Capture the cell that displays the provided text and extract its (X, Y) central coordinate. 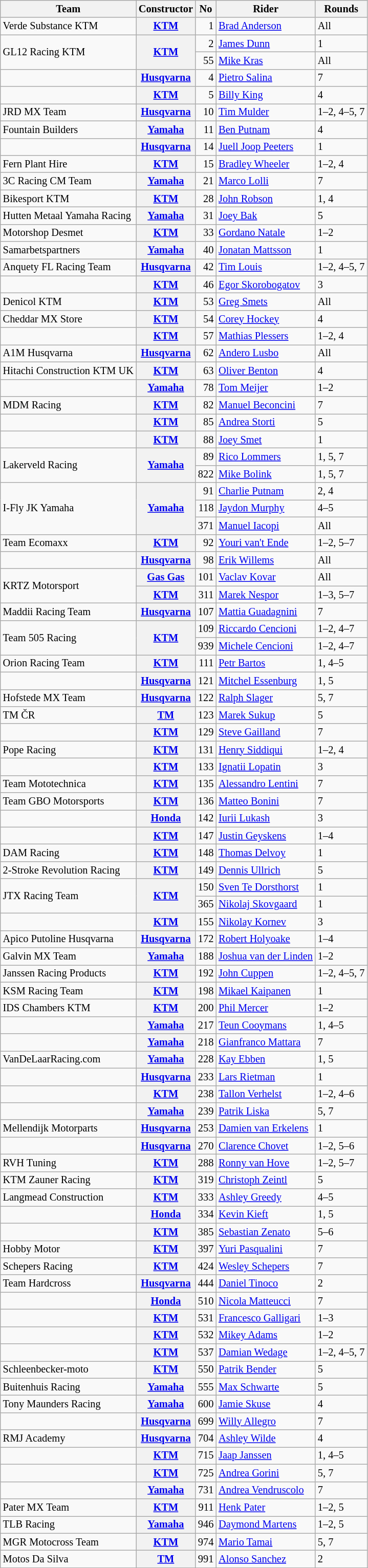
Daniel Tinoco (266, 1283)
Ralph Slager (266, 698)
31 (206, 215)
217 (206, 1025)
John Cuppen (266, 973)
IDS Chambers KTM (69, 1008)
Billy King (266, 95)
131 (206, 750)
239 (206, 1111)
Tim Louis (266, 267)
Mario Tamai (266, 1542)
974 (206, 1542)
Schepers Racing (69, 1266)
107 (206, 612)
1–3, 5–7 (341, 595)
550 (206, 1369)
Matteo Bonini (266, 801)
Fountain Builders (69, 129)
939 (206, 646)
88 (206, 440)
Petr Bartos (266, 663)
Henry Siddiqui (266, 750)
Marek Sukup (266, 715)
822 (206, 474)
228 (206, 1059)
Teun Cooymans (266, 1025)
Maddii Racing Team (69, 612)
Andrea Storti (266, 422)
No (206, 9)
Rider (266, 9)
Brad Anderson (266, 26)
VanDeLaarRacing.com (69, 1059)
Kevin Kieft (266, 1214)
911 (206, 1507)
Ashley Greedy (266, 1197)
2, 4 (341, 491)
I-Fly JK Yamaha (69, 509)
Willy Allegro (266, 1421)
Max Schwarte (266, 1387)
Team (69, 9)
Robert Holyoake (266, 939)
Manuel Beconcini (266, 405)
Justin Geyskens (266, 836)
Galvin MX Team (69, 956)
150 (206, 887)
444 (206, 1283)
53 (206, 301)
Jonatan Mattsson (266, 250)
270 (206, 1146)
82 (206, 405)
Damian Wedage (266, 1353)
118 (206, 508)
Nikolaj Skovgaard (266, 904)
147 (206, 836)
Nicola Matteucci (266, 1301)
Riccardo Cencioni (266, 629)
Pietro Salina (266, 78)
Team Ecomaxx (69, 543)
Janssen Racing Products (69, 973)
Sebastian Zenato (266, 1232)
319 (206, 1180)
424 (206, 1266)
Yuri Pasqualini (266, 1249)
Juell Joop Peeters (266, 147)
Vaclav Kovar (266, 577)
MDM Racing (69, 405)
Team GBO Motorsports (69, 801)
89 (206, 456)
91 (206, 491)
Phil Mercer (266, 1008)
Bradley Wheeler (266, 164)
Wesley Schepers (266, 1266)
Motorshop Desmet (69, 233)
385 (206, 1232)
42 (206, 267)
Mellendijk Motorparts (69, 1128)
123 (206, 715)
699 (206, 1421)
532 (206, 1335)
46 (206, 285)
78 (206, 388)
Mike Bolink (266, 474)
129 (206, 732)
Daymond Martens (266, 1525)
Andrea Gorini (266, 1473)
198 (206, 991)
397 (206, 1249)
Ben Putnam (266, 129)
Alonso Sanchez (266, 1559)
Tallon Verhelst (266, 1094)
121 (206, 681)
Bikesport KTM (69, 199)
Team 505 Racing (69, 638)
537 (206, 1353)
253 (206, 1128)
Dennis Ullrich (266, 870)
Hofstede MX Team (69, 698)
92 (206, 543)
Mikey Adams (266, 1335)
40 (206, 250)
Michele Cencioni (266, 646)
Christoph Zeintl (266, 1180)
Mathias Plessers (266, 336)
21 (206, 181)
Mike Kras (266, 60)
Nikolay Kornev (266, 922)
James Dunn (266, 43)
371 (206, 526)
109 (206, 629)
Cheddar MX Store (69, 319)
Lars Rietman (266, 1077)
Team Hardcross (69, 1283)
Ronny van Hove (266, 1163)
725 (206, 1473)
142 (206, 818)
98 (206, 560)
Francesco Galligari (266, 1318)
55 (206, 60)
188 (206, 956)
Joey Bak (266, 215)
Youri van't Ende (266, 543)
Jaydon Murphy (266, 508)
54 (206, 319)
Apico Putoline Husqvarna (69, 939)
Hobby Motor (69, 1249)
Jaap Janssen (266, 1455)
311 (206, 595)
5–6 (341, 1232)
62 (206, 353)
57 (206, 336)
85 (206, 422)
Lakerveld Racing (69, 465)
Hutten Metaal Yamaha Racing (69, 215)
JTX Racing Team (69, 896)
Egor Skorobogatov (266, 285)
MGR Motocross Team (69, 1542)
111 (206, 663)
600 (206, 1404)
Anquety FL Racing Team (69, 267)
Iurii Lukash (266, 818)
15 (206, 164)
Thomas Delvoy (266, 853)
Buitenhuis Racing (69, 1387)
Gianfranco Mattara (266, 1042)
Patrik Bender (266, 1369)
Jamie Skuse (266, 1404)
122 (206, 698)
Denicol KTM (69, 301)
Alessandro Lentini (266, 784)
Schleenbecker-moto (69, 1369)
1–2, 5–6 (341, 1146)
555 (206, 1387)
333 (206, 1197)
Mikael Kaipanen (266, 991)
704 (206, 1439)
John Robson (266, 199)
KTM Zauner Racing (69, 1180)
Constructor (166, 9)
Marco Lolli (266, 181)
365 (206, 904)
Rounds (341, 9)
Pater MX Team (69, 1507)
Oliver Benton (266, 371)
Ashley Wilde (266, 1439)
14 (206, 147)
RVH Tuning (69, 1163)
Kay Ebben (266, 1059)
Samarbetspartners (69, 250)
Erik Willems (266, 560)
Andero Lusbo (266, 353)
11 (206, 129)
135 (206, 784)
715 (206, 1455)
1–2, 4–6 (341, 1094)
Charlie Putnam (266, 491)
TM ČR (69, 715)
Pope Racing (69, 750)
Hitachi Construction KTM UK (69, 371)
Steve Gailland (266, 732)
Motos Da Silva (69, 1559)
KRTZ Motorsport (69, 585)
288 (206, 1163)
149 (206, 870)
Greg Smets (266, 301)
KSM Racing Team (69, 991)
GL12 Racing KTM (69, 52)
Orion Racing Team (69, 663)
731 (206, 1490)
63 (206, 371)
Gordano Natale (266, 233)
10 (206, 112)
Langmead Construction (69, 1197)
Andrea Vendruscolo (266, 1490)
Ignatii Lopatin (266, 767)
Tony Maunders Racing (69, 1404)
Gas Gas (166, 577)
Patrik Liska (266, 1111)
TLB Racing (69, 1525)
Corey Hockey (266, 319)
Manuel Iacopi (266, 526)
Mitchel Essenburg (266, 681)
Clarence Chovet (266, 1146)
510 (206, 1301)
3C Racing CM Team (69, 181)
192 (206, 973)
1, 4 (341, 199)
RMJ Academy (69, 1439)
334 (206, 1214)
233 (206, 1077)
Sven Te Dorsthorst (266, 887)
136 (206, 801)
238 (206, 1094)
Tom Meijer (266, 388)
172 (206, 939)
Joshua van der Linden (266, 956)
148 (206, 853)
200 (206, 1008)
991 (206, 1559)
Verde Substance KTM (69, 26)
Joey Smet (266, 440)
A1M Husqvarna (69, 353)
Damien van Erkelens (266, 1128)
133 (206, 767)
218 (206, 1042)
28 (206, 199)
531 (206, 1318)
Henk Pater (266, 1507)
155 (206, 922)
Mattia Guadagnini (266, 612)
DAM Racing (69, 853)
101 (206, 577)
Rico Lommers (266, 456)
1–3 (341, 1318)
Marek Nespor (266, 595)
946 (206, 1525)
Fern Plant Hire (69, 164)
33 (206, 233)
JRD MX Team (69, 112)
Team Mototechnica (69, 784)
Tim Mulder (266, 112)
2-Stroke Revolution Racing (69, 870)
